From the cell containing the given text, extract its center point as [X, Y] coordinate. 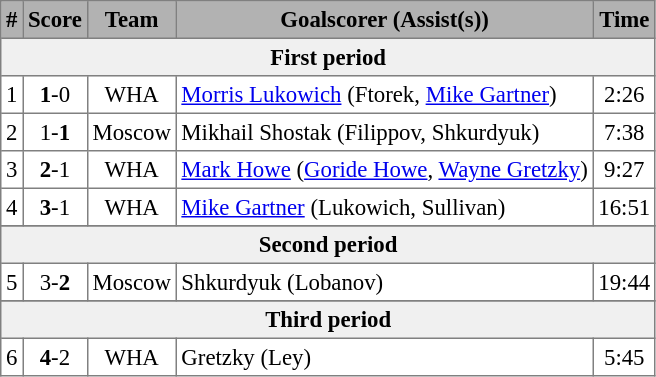
Goalscorer (Assist(s)) [384, 20]
Mikhail Shostak (Filippov, Shkurdyuk) [384, 132]
3 [12, 170]
Shkurdyuk (Lobanov) [384, 282]
3-2 [55, 282]
4 [12, 207]
9:27 [624, 170]
5:45 [624, 357]
1-0 [55, 95]
Gretzky (Ley) [384, 357]
2:26 [624, 95]
Morris Lukowich (Ftorek, Mike Gartner) [384, 95]
Mark Howe (Goride Howe, Wayne Gretzky) [384, 170]
First period [328, 57]
# [12, 20]
5 [12, 282]
Score [55, 20]
Third period [328, 320]
2 [12, 132]
Time [624, 20]
6 [12, 357]
Team [132, 20]
1-1 [55, 132]
3-1 [55, 207]
16:51 [624, 207]
Second period [328, 245]
7:38 [624, 132]
Mike Gartner (Lukowich, Sullivan) [384, 207]
19:44 [624, 282]
1 [12, 95]
2-1 [55, 170]
4-2 [55, 357]
